Find where the given text appears and provide that cell's center as [x, y] coordinate. 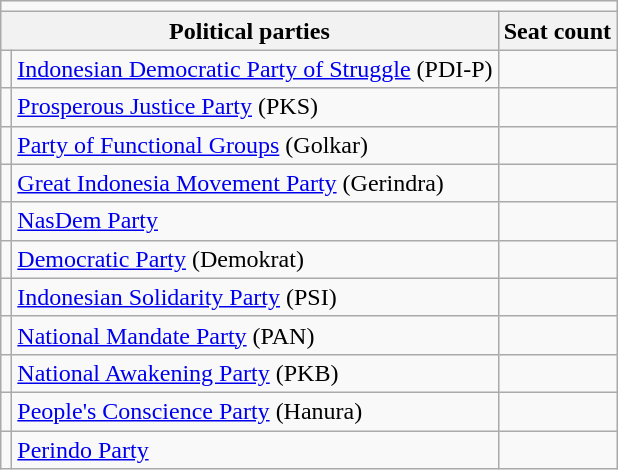
Democratic Party (Demokrat) [255, 259]
Perindo Party [255, 449]
Seat count [557, 31]
Political parties [250, 31]
National Mandate Party (PAN) [255, 335]
Party of Functional Groups (Golkar) [255, 145]
National Awakening Party (PKB) [255, 373]
Great Indonesia Movement Party (Gerindra) [255, 183]
People's Conscience Party (Hanura) [255, 411]
Indonesian Democratic Party of Struggle (PDI-P) [255, 69]
Prosperous Justice Party (PKS) [255, 107]
NasDem Party [255, 221]
Indonesian Solidarity Party (PSI) [255, 297]
